Return the [x, y] coordinate for the center point of the cell that contains the specified text.  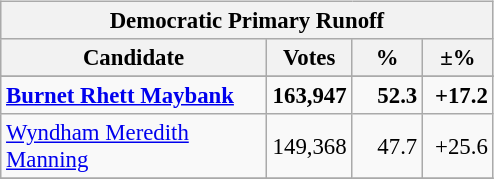
Votes [309, 58]
Candidate [134, 58]
163,947 [309, 96]
+17.2 [458, 96]
52.3 [388, 96]
+25.6 [458, 146]
% [388, 58]
47.7 [388, 146]
Burnet Rhett Maybank [134, 96]
±% [458, 58]
Democratic Primary Runoff [247, 21]
Wyndham Meredith Manning [134, 146]
149,368 [309, 146]
